From the cell containing the given text, extract its center point as [x, y] coordinate. 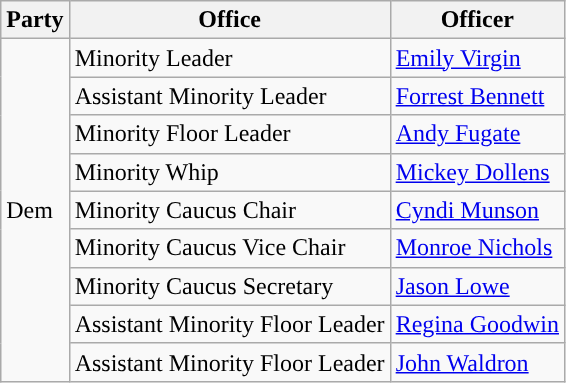
Officer [477, 20]
Minority Caucus Vice Chair [230, 248]
Minority Caucus Chair [230, 210]
Regina Goodwin [477, 324]
Jason Lowe [477, 286]
Dem [35, 210]
Minority Whip [230, 172]
Andy Fugate [477, 134]
Party [35, 20]
Forrest Bennett [477, 96]
Mickey Dollens [477, 172]
Office [230, 20]
Cyndi Munson [477, 210]
Monroe Nichols [477, 248]
Minority Caucus Secretary [230, 286]
Minority Leader [230, 58]
John Waldron [477, 362]
Minority Floor Leader [230, 134]
Assistant Minority Leader [230, 96]
Emily Virgin [477, 58]
